Extract the (x, y) coordinate from the center of the cell holding the provided text.  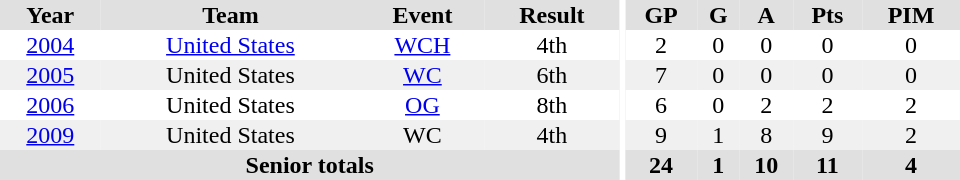
7 (661, 75)
10 (766, 165)
A (766, 15)
6 (661, 105)
24 (661, 165)
4 (911, 165)
Result (552, 15)
WCH (422, 45)
6th (552, 75)
2004 (50, 45)
8 (766, 135)
PIM (911, 15)
OG (422, 105)
2006 (50, 105)
Year (50, 15)
GP (661, 15)
8th (552, 105)
2009 (50, 135)
2005 (50, 75)
G (718, 15)
Senior totals (310, 165)
11 (828, 165)
Team (231, 15)
Event (422, 15)
Pts (828, 15)
